Extract the [x, y] coordinate from the center of the cell holding the provided text.  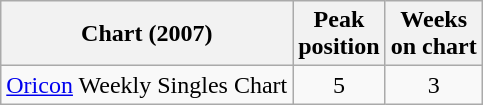
Oricon Weekly Singles Chart [147, 85]
Peakposition [339, 34]
5 [339, 85]
Weekson chart [434, 34]
3 [434, 85]
Chart (2007) [147, 34]
